Extract the [x, y] coordinate from the center of the cell holding the provided text.  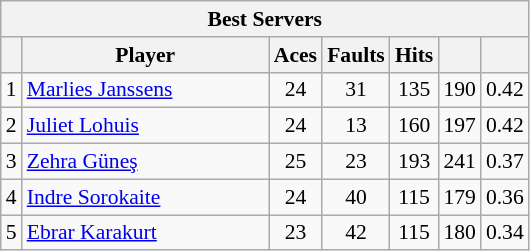
25 [296, 162]
Player [146, 55]
190 [460, 90]
Juliet Lohuis [146, 126]
Faults [356, 55]
193 [414, 162]
40 [356, 197]
Zehra Güneş [146, 162]
Marlies Janssens [146, 90]
179 [460, 197]
42 [356, 233]
0.37 [505, 162]
1 [12, 90]
Hits [414, 55]
3 [12, 162]
180 [460, 233]
0.36 [505, 197]
Aces [296, 55]
2 [12, 126]
160 [414, 126]
5 [12, 233]
135 [414, 90]
197 [460, 126]
4 [12, 197]
241 [460, 162]
13 [356, 126]
31 [356, 90]
Best Servers [265, 19]
Ebrar Karakurt [146, 233]
0.34 [505, 233]
Indre Sorokaite [146, 197]
